Pinpoint the cell where the given text exists, returning its (X, Y) midpoint coordinate. 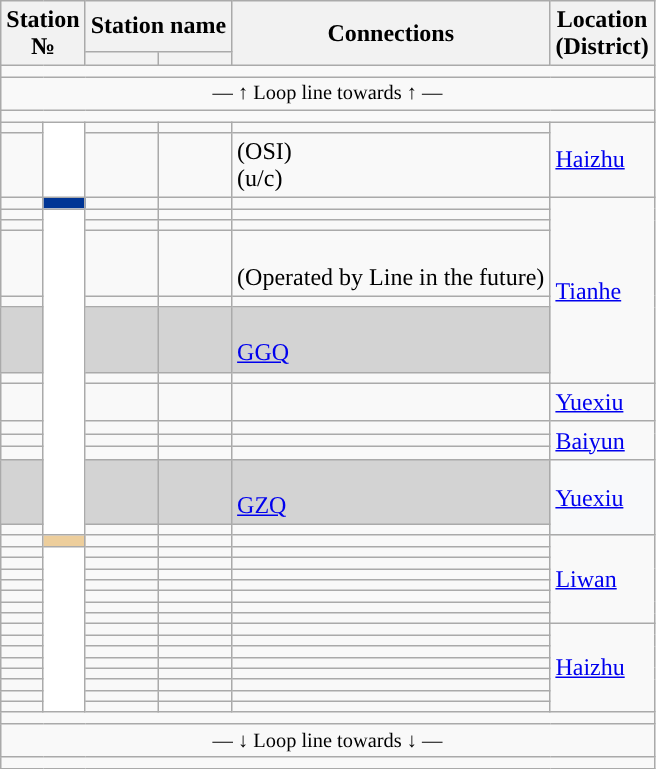
Liwan (602, 579)
Location(District) (602, 34)
GZQ (391, 492)
Station№ (43, 34)
Connections (391, 34)
Baiyun (602, 440)
(OSI) (u/c) (391, 166)
Tianhe (602, 290)
— ↓ Loop line towards ↓ — (328, 740)
Station name (158, 26)
(Operated by Line in the future) (391, 264)
GGQ (391, 340)
— ↑ Loop line towards ↑ — (328, 94)
